Return the [X, Y] coordinate for the center point of the cell that contains the specified text.  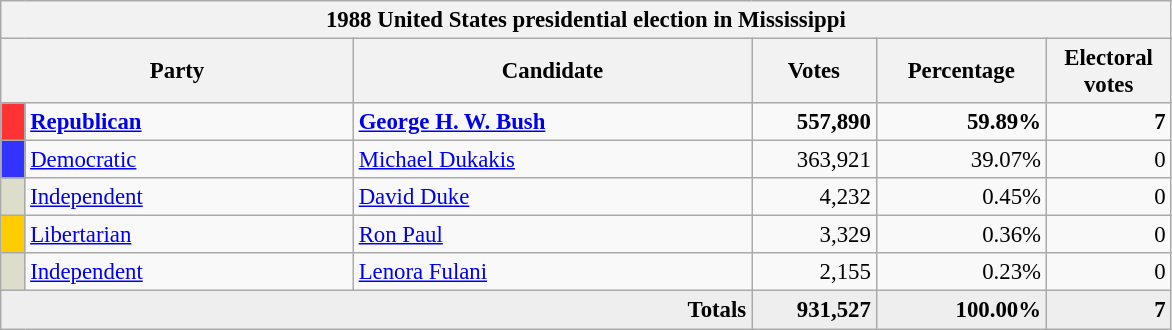
931,527 [814, 310]
Votes [814, 72]
Lenora Fulani [552, 273]
557,890 [814, 122]
100.00% [961, 310]
363,921 [814, 160]
Percentage [961, 72]
Libertarian [189, 235]
Democratic [189, 160]
59.89% [961, 122]
2,155 [814, 273]
Republican [189, 122]
David Duke [552, 197]
Totals [376, 310]
Candidate [552, 72]
39.07% [961, 160]
George H. W. Bush [552, 122]
1988 United States presidential election in Mississippi [586, 20]
4,232 [814, 197]
Electoral votes [1108, 72]
0.45% [961, 197]
Party [178, 72]
0.23% [961, 273]
0.36% [961, 235]
Ron Paul [552, 235]
3,329 [814, 235]
Michael Dukakis [552, 160]
